Detect which cell encompasses the target text, then output its (X, Y) center coordinate. 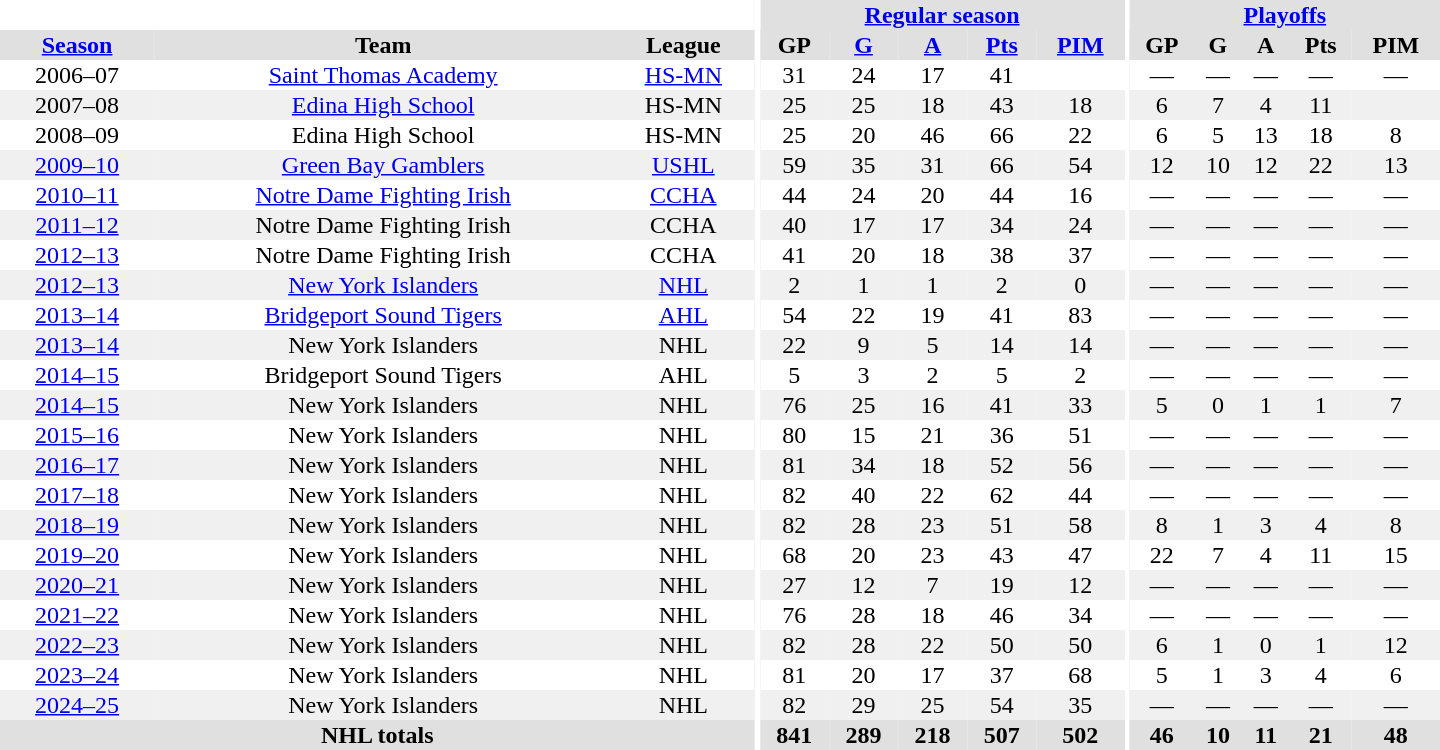
2020–21 (77, 585)
47 (1080, 555)
Regular season (942, 15)
Season (77, 45)
Playoffs (1285, 15)
NHL totals (378, 735)
33 (1080, 405)
56 (1080, 465)
289 (864, 735)
507 (1002, 735)
Team (383, 45)
80 (794, 435)
52 (1002, 465)
218 (932, 735)
62 (1002, 495)
Green Bay Gamblers (383, 165)
2017–18 (77, 495)
2007–08 (77, 105)
2022–23 (77, 645)
36 (1002, 435)
58 (1080, 525)
502 (1080, 735)
9 (864, 345)
27 (794, 585)
2009–10 (77, 165)
2015–16 (77, 435)
59 (794, 165)
2011–12 (77, 225)
2019–20 (77, 555)
841 (794, 735)
League (683, 45)
2021–22 (77, 615)
USHL (683, 165)
2010–11 (77, 195)
2008–09 (77, 135)
2016–17 (77, 465)
2018–19 (77, 525)
29 (864, 705)
83 (1080, 315)
38 (1002, 255)
Saint Thomas Academy (383, 75)
2006–07 (77, 75)
2023–24 (77, 675)
48 (1396, 735)
2024–25 (77, 705)
